Scan for the cell matching the given text and deliver its (X, Y) coordinate at center. 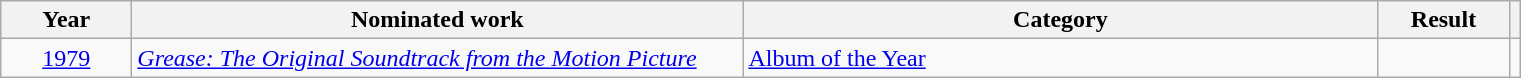
Result (1444, 20)
Year (66, 20)
Category (1060, 20)
Nominated work (438, 20)
Album of the Year (1060, 58)
Grease: The Original Soundtrack from the Motion Picture (438, 58)
1979 (66, 58)
